Output the (X, Y) coordinate of the center of the cell containing the given text.  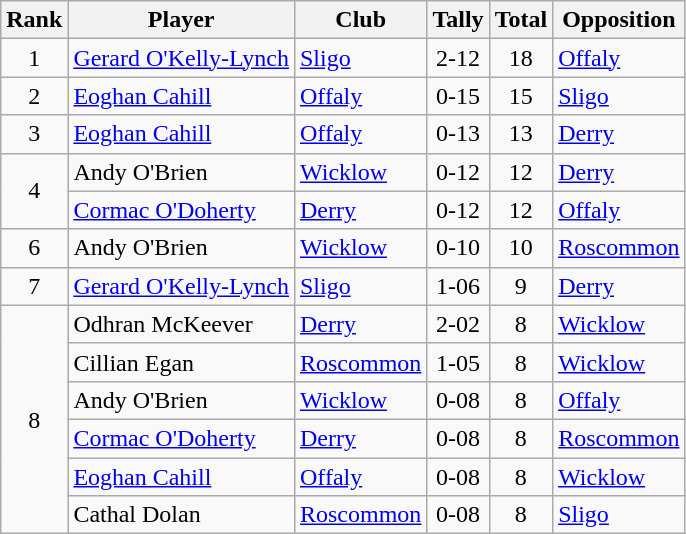
Odhran McKeever (182, 324)
18 (521, 58)
Club (360, 20)
10 (521, 248)
2 (34, 96)
0-15 (458, 96)
1-06 (458, 286)
9 (521, 286)
3 (34, 134)
2-02 (458, 324)
7 (34, 286)
0-10 (458, 248)
Cathal Dolan (182, 515)
Total (521, 20)
Cillian Egan (182, 362)
6 (34, 248)
15 (521, 96)
2-12 (458, 58)
Opposition (619, 20)
1 (34, 58)
Rank (34, 20)
0-13 (458, 134)
Player (182, 20)
13 (521, 134)
1-05 (458, 362)
Tally (458, 20)
4 (34, 191)
